From the cell containing the given text, extract its center point as [x, y] coordinate. 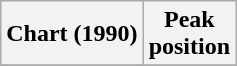
Peakposition [189, 34]
Chart (1990) [72, 34]
